Return the (X, Y) coordinate for the center point of the cell that contains the specified text.  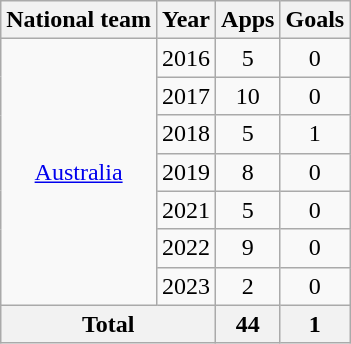
Year (186, 20)
2022 (186, 248)
10 (248, 96)
2021 (186, 210)
Australia (79, 172)
9 (248, 248)
2017 (186, 96)
Apps (248, 20)
2018 (186, 134)
44 (248, 324)
2 (248, 286)
Total (108, 324)
2019 (186, 172)
2016 (186, 58)
8 (248, 172)
National team (79, 20)
2023 (186, 286)
Goals (315, 20)
